Output the [x, y] coordinate of the center of the cell containing the given text.  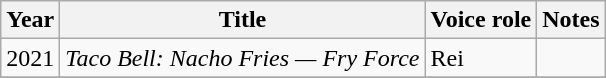
Notes [571, 20]
Year [30, 20]
Rei [481, 58]
Voice role [481, 20]
Title [242, 20]
Taco Bell: Nacho Fries — Fry Force [242, 58]
2021 [30, 58]
